Identify which cell holds the provided text, then report its [X, Y] central coordinate. 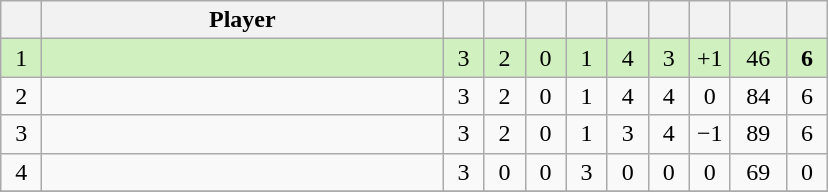
69 [758, 172]
+1 [710, 58]
Player [242, 20]
89 [758, 134]
−1 [710, 134]
84 [758, 96]
46 [758, 58]
